Identify which cell holds the provided text, then report its [X, Y] central coordinate. 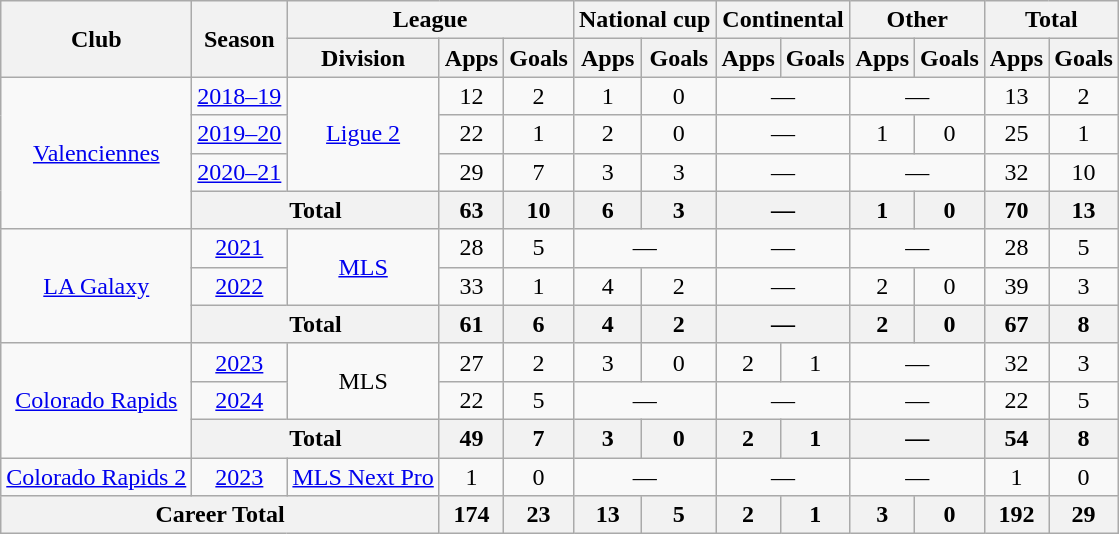
54 [1016, 438]
192 [1016, 515]
Club [96, 39]
Career Total [220, 515]
174 [471, 515]
25 [1016, 134]
2024 [240, 400]
2021 [240, 248]
Division [363, 58]
63 [471, 210]
Other [917, 20]
23 [539, 515]
61 [471, 324]
70 [1016, 210]
MLS Next Pro [363, 477]
49 [471, 438]
2020–21 [240, 172]
27 [471, 362]
67 [1016, 324]
2019–20 [240, 134]
12 [471, 96]
Ligue 2 [363, 134]
2018–19 [240, 96]
Colorado Rapids [96, 400]
Colorado Rapids 2 [96, 477]
33 [471, 286]
League [430, 20]
National cup [644, 20]
Continental [783, 20]
Season [240, 39]
39 [1016, 286]
2022 [240, 286]
LA Galaxy [96, 286]
Valenciennes [96, 153]
